Pinpoint the cell where the given text exists, returning its (x, y) midpoint coordinate. 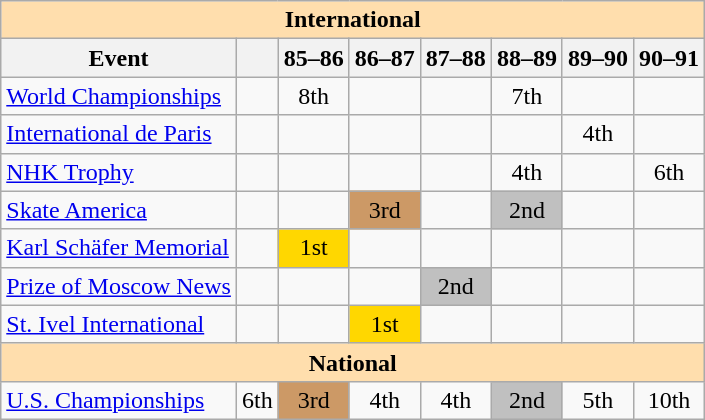
8th (314, 96)
NHK Trophy (119, 172)
87–88 (456, 58)
International de Paris (119, 134)
National (353, 362)
Skate America (119, 210)
89–90 (598, 58)
St. Ivel International (119, 324)
85–86 (314, 58)
World Championships (119, 96)
5th (598, 400)
90–91 (668, 58)
Event (119, 58)
10th (668, 400)
International (353, 20)
U.S. Championships (119, 400)
88–89 (526, 58)
7th (526, 96)
86–87 (384, 58)
Karl Schäfer Memorial (119, 248)
Prize of Moscow News (119, 286)
